Scan for the cell matching the given text and deliver its (X, Y) coordinate at center. 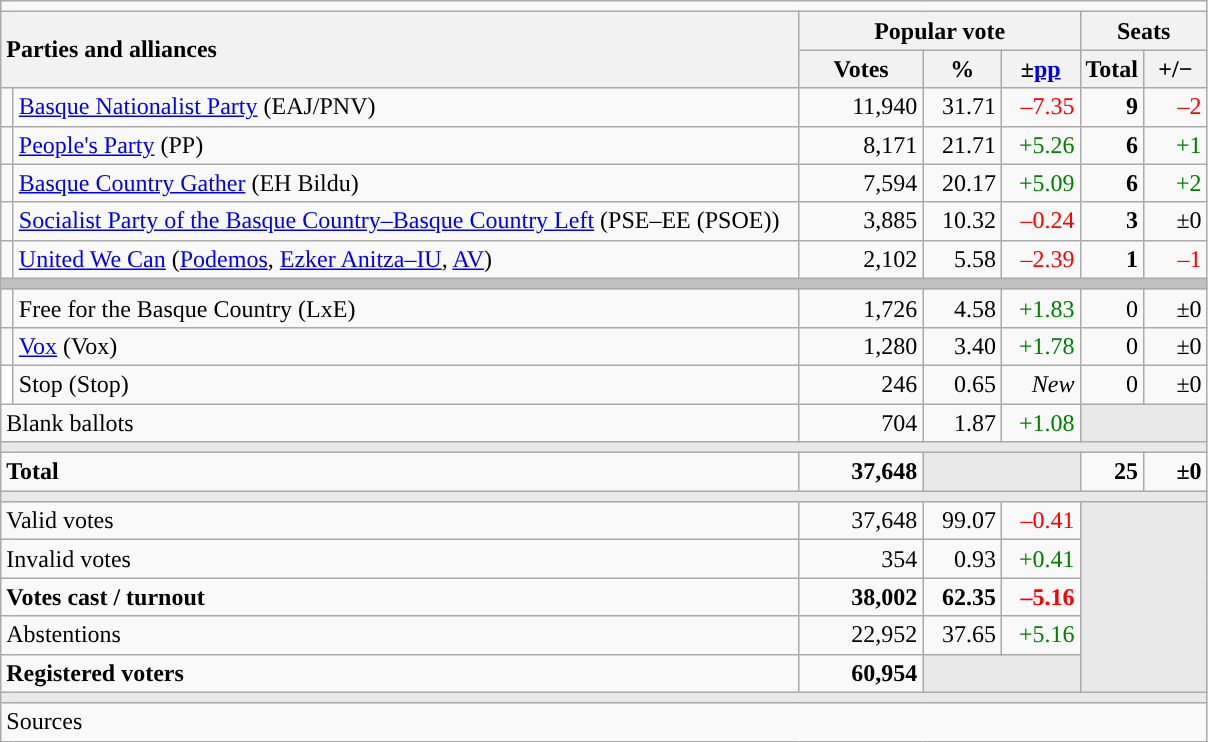
+2 (1176, 183)
354 (861, 559)
21.71 (962, 145)
+5.09 (1040, 183)
Seats (1144, 31)
People's Party (PP) (406, 145)
Basque Nationalist Party (EAJ/PNV) (406, 107)
0.93 (962, 559)
+1.08 (1040, 423)
704 (861, 423)
Popular vote (940, 31)
2,102 (861, 259)
+0.41 (1040, 559)
11,940 (861, 107)
7,594 (861, 183)
Stop (Stop) (406, 384)
–2 (1176, 107)
+1.83 (1040, 308)
Votes cast / turnout (400, 597)
Socialist Party of the Basque Country–Basque Country Left (PSE–EE (PSOE)) (406, 221)
10.32 (962, 221)
25 (1112, 472)
Sources (604, 722)
4.58 (962, 308)
246 (861, 384)
Vox (Vox) (406, 346)
% (962, 69)
–0.41 (1040, 521)
±pp (1040, 69)
+5.16 (1040, 635)
New (1040, 384)
Votes (861, 69)
1,726 (861, 308)
31.71 (962, 107)
8,171 (861, 145)
0.65 (962, 384)
–2.39 (1040, 259)
Free for the Basque Country (LxE) (406, 308)
5.58 (962, 259)
Registered voters (400, 673)
Blank ballots (400, 423)
–5.16 (1040, 597)
1 (1112, 259)
Parties and alliances (400, 50)
+1.78 (1040, 346)
37.65 (962, 635)
3 (1112, 221)
60,954 (861, 673)
1,280 (861, 346)
+5.26 (1040, 145)
Basque Country Gather (EH Bildu) (406, 183)
–1 (1176, 259)
–7.35 (1040, 107)
Abstentions (400, 635)
62.35 (962, 597)
Invalid votes (400, 559)
3,885 (861, 221)
22,952 (861, 635)
3.40 (962, 346)
–0.24 (1040, 221)
99.07 (962, 521)
United We Can (Podemos, Ezker Anitza–IU, AV) (406, 259)
Valid votes (400, 521)
+/− (1176, 69)
38,002 (861, 597)
9 (1112, 107)
+1 (1176, 145)
1.87 (962, 423)
20.17 (962, 183)
